Identify which cell holds the provided text, then report its (x, y) central coordinate. 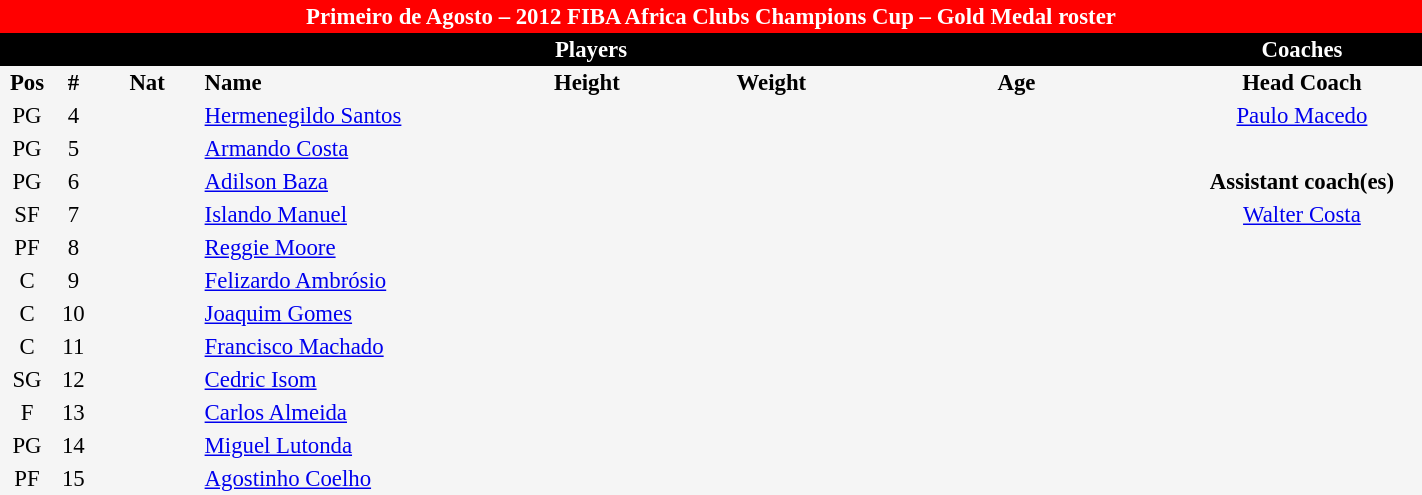
8 (74, 248)
9 (74, 280)
Age (1016, 82)
4 (74, 116)
10 (74, 314)
Francisco Machado (342, 346)
15 (74, 478)
Head Coach (1302, 82)
Nat (148, 82)
SF (27, 214)
# (74, 82)
Players (591, 50)
Reggie Moore (342, 248)
11 (74, 346)
Pos (27, 82)
Agostinho Coelho (342, 478)
Adilson Baza (342, 182)
5 (74, 148)
SG (27, 380)
7 (74, 214)
13 (74, 412)
Carlos Almeida (342, 412)
Weight (772, 82)
Name (342, 82)
Hermenegildo Santos (342, 116)
Miguel Lutonda (342, 446)
14 (74, 446)
F (27, 412)
Joaquim Gomes (342, 314)
Assistant coach(es) (1302, 182)
Coaches (1302, 50)
Cedric Isom (342, 380)
Height (587, 82)
Paulo Macedo (1302, 116)
Armando Costa (342, 148)
Felizardo Ambrósio (342, 280)
12 (74, 380)
6 (74, 182)
Islando Manuel (342, 214)
Primeiro de Agosto – 2012 FIBA Africa Clubs Champions Cup – Gold Medal roster (711, 16)
Walter Costa (1302, 214)
